Return [X, Y] of the center of cell containing provided text 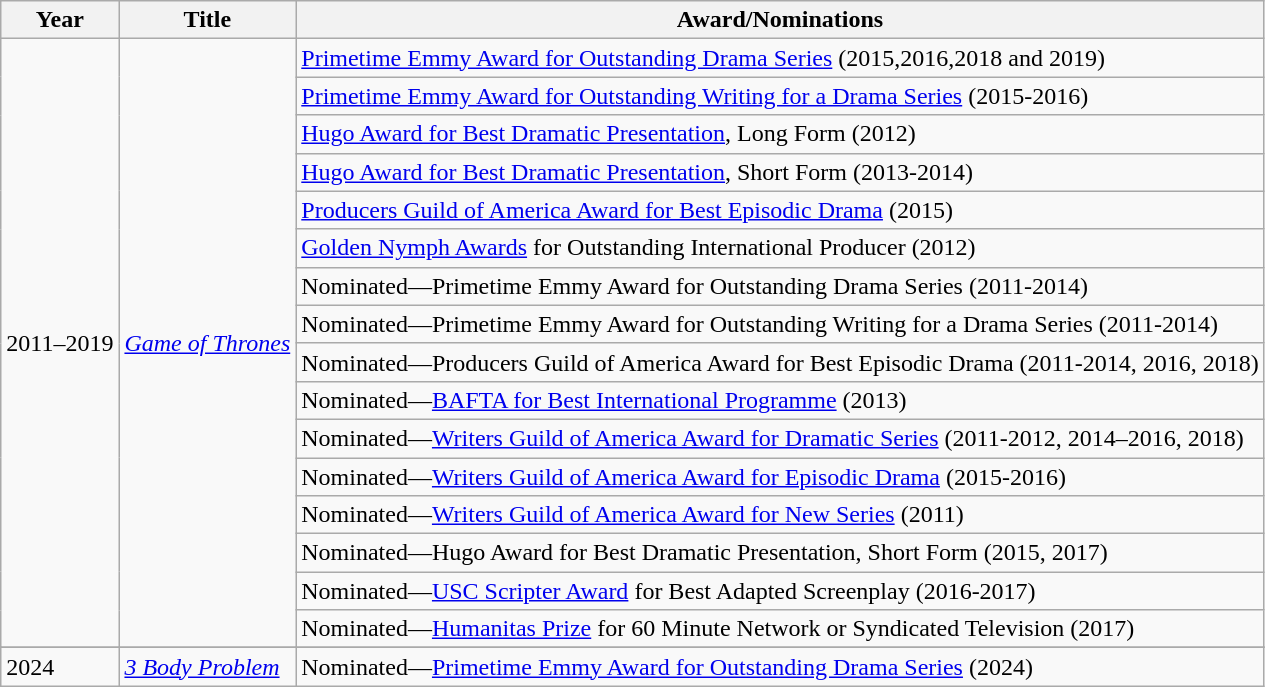
Nominated—BAFTA for Best International Programme (2013) [780, 400]
Nominated—Hugo Award for Best Dramatic Presentation, Short Form (2015, 2017) [780, 553]
3 Body Problem [208, 667]
Producers Guild of America Award for Best Episodic Drama (2015) [780, 210]
Nominated—Writers Guild of America Award for New Series (2011) [780, 515]
Golden Nymph Awards for Outstanding International Producer (2012) [780, 248]
2011–2019 [60, 344]
Primetime Emmy Award for Outstanding Writing for a Drama Series (2015-2016) [780, 96]
Nominated—Primetime Emmy Award for Outstanding Writing for a Drama Series (2011-2014) [780, 324]
Nominated—USC Scripter Award for Best Adapted Screenplay (2016-2017) [780, 591]
Nominated—Humanitas Prize for 60 Minute Network or Syndicated Television (2017) [780, 629]
Nominated—Primetime Emmy Award for Outstanding Drama Series (2024) [780, 667]
Nominated—Writers Guild of America Award for Episodic Drama (2015-2016) [780, 477]
Title [208, 20]
Nominated—Writers Guild of America Award for Dramatic Series (2011-2012, 2014–2016, 2018) [780, 438]
Game of Thrones [208, 344]
Nominated—Primetime Emmy Award for Outstanding Drama Series (2011-2014) [780, 286]
Primetime Emmy Award for Outstanding Drama Series (2015,2016,2018 and 2019) [780, 58]
Nominated—Producers Guild of America Award for Best Episodic Drama (2011-2014, 2016, 2018) [780, 362]
Year [60, 20]
Award/Nominations [780, 20]
Hugo Award for Best Dramatic Presentation, Short Form (2013-2014) [780, 172]
2024 [60, 667]
Hugo Award for Best Dramatic Presentation, Long Form (2012) [780, 134]
